Capture the cell that displays the provided text and extract its [X, Y] central coordinate. 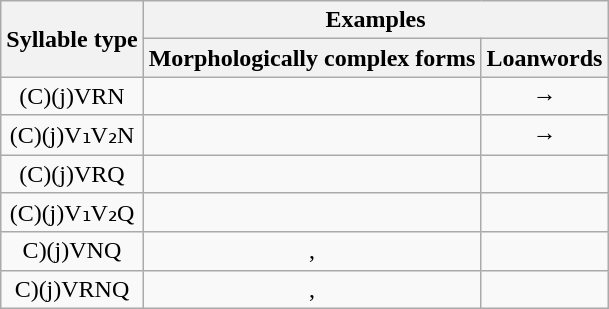
(C)(j)V₁V₂N [72, 135]
C)(j)VNQ [72, 251]
Morphologically complex forms [312, 58]
(C)(j)VRN [72, 96]
Loanwords [544, 58]
C)(j)VRNQ [72, 289]
Syllable type [72, 39]
(C)(j)V₁V₂Q [72, 213]
(C)(j)VRQ [72, 173]
Examples [376, 20]
